Locate the cell with the specified text and output its (X, Y) center coordinate. 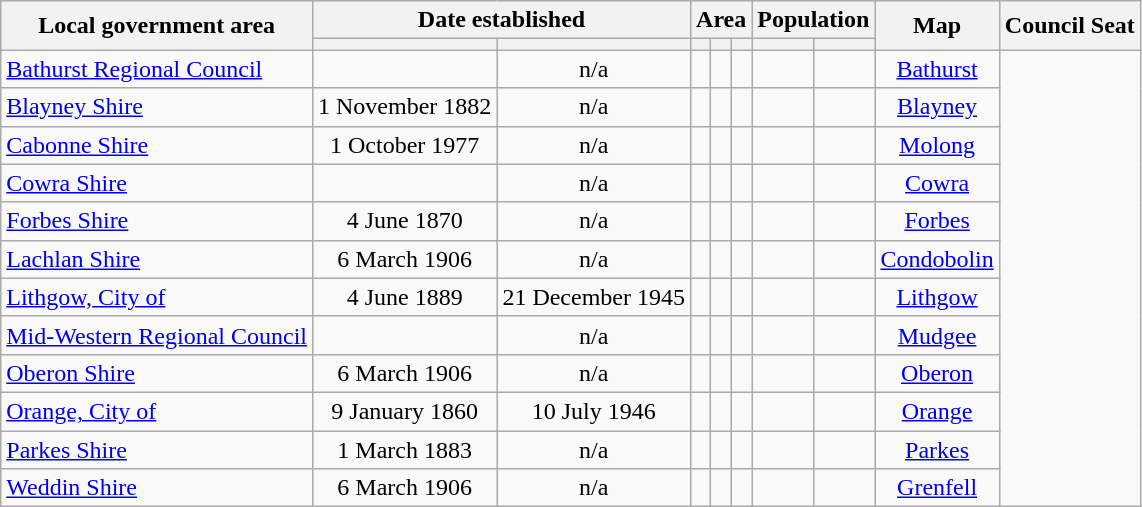
Date established (501, 20)
Orange (937, 411)
Oberon Shire (157, 373)
Forbes (937, 221)
4 June 1889 (404, 297)
Council Seat (1070, 26)
Lithgow (937, 297)
Oberon (937, 373)
Lachlan Shire (157, 259)
Grenfell (937, 488)
Forbes Shire (157, 221)
Condobolin (937, 259)
Area (722, 20)
Blayney (937, 107)
Parkes (937, 449)
10 July 1946 (594, 411)
Blayney Shire (157, 107)
Bathurst (937, 69)
4 June 1870 (404, 221)
Bathurst Regional Council (157, 69)
Cowra (937, 183)
Mid-Western Regional Council (157, 335)
1 November 1882 (404, 107)
Cowra Shire (157, 183)
Molong (937, 145)
Orange, City of (157, 411)
Cabonne Shire (157, 145)
Parkes Shire (157, 449)
Lithgow, City of (157, 297)
Local government area (157, 26)
Mudgee (937, 335)
Population (814, 20)
Weddin Shire (157, 488)
Map (937, 26)
1 March 1883 (404, 449)
21 December 1945 (594, 297)
9 January 1860 (404, 411)
1 October 1977 (404, 145)
